Detect which cell encompasses the target text, then output its [x, y] center coordinate. 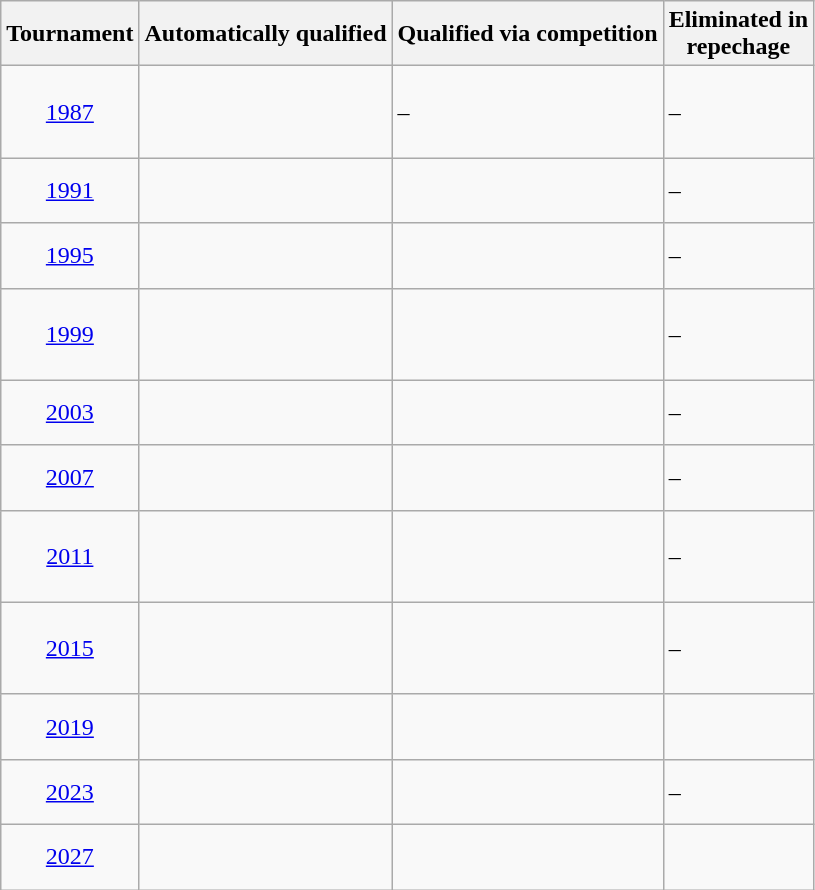
2015 [70, 648]
Qualified via competition [528, 34]
2011 [70, 556]
2003 [70, 412]
1991 [70, 190]
1999 [70, 334]
2027 [70, 856]
Tournament [70, 34]
Eliminated in repechage [738, 34]
1987 [70, 112]
2007 [70, 478]
2023 [70, 792]
2019 [70, 726]
1995 [70, 256]
Automatically qualified [266, 34]
